Extract the (X, Y) coordinate from the center of the cell holding the provided text.  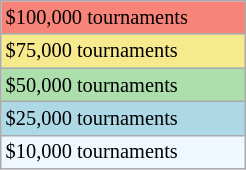
$10,000 tournaments (124, 152)
$75,000 tournaments (124, 51)
$25,000 tournaments (124, 118)
$100,000 tournaments (124, 17)
$50,000 tournaments (124, 85)
